Scan for the cell matching the given text and deliver its [X, Y] coordinate at center. 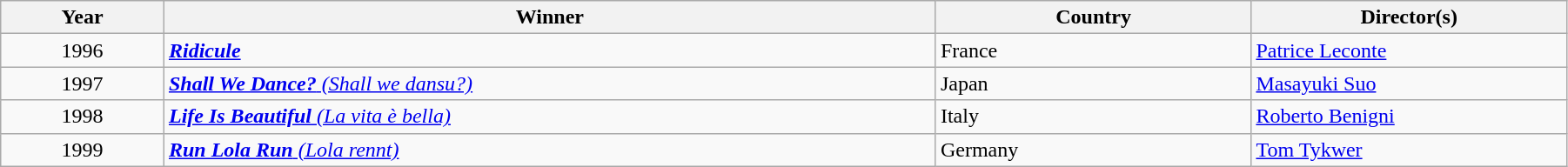
1999 [83, 150]
Shall We Dance? (Shall we dansu?) [550, 83]
Tom Tykwer [1410, 150]
Director(s) [1410, 17]
Germany [1093, 150]
Life Is Beautiful (La vita è bella) [550, 117]
Roberto Benigni [1410, 117]
Winner [550, 17]
Year [83, 17]
1996 [83, 50]
Run Lola Run (Lola rennt) [550, 150]
Masayuki Suo [1410, 83]
Patrice Leconte [1410, 50]
Ridicule [550, 50]
France [1093, 50]
1997 [83, 83]
1998 [83, 117]
Country [1093, 17]
Italy [1093, 117]
Japan [1093, 83]
